Scan for the cell matching the given text and deliver its (x, y) coordinate at center. 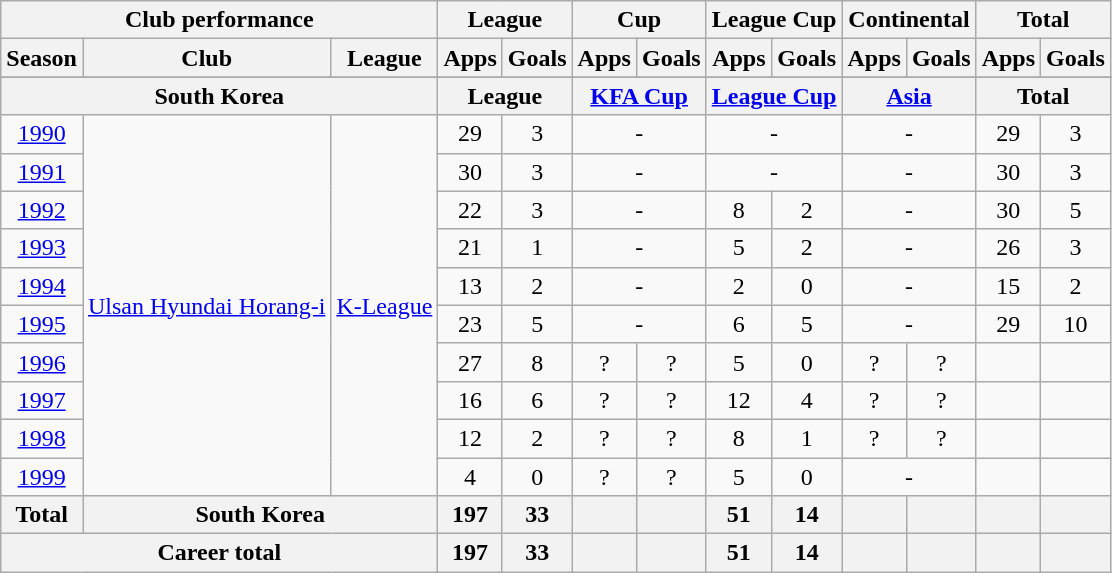
Asia (909, 96)
1993 (42, 248)
1996 (42, 362)
Club (206, 58)
K-League (384, 306)
10 (1076, 324)
Cup (639, 20)
26 (1008, 248)
1991 (42, 172)
16 (470, 400)
23 (470, 324)
Career total (220, 553)
22 (470, 210)
1990 (42, 134)
15 (1008, 286)
Season (42, 58)
Club performance (220, 20)
1998 (42, 438)
27 (470, 362)
1995 (42, 324)
1992 (42, 210)
Continental (909, 20)
1999 (42, 477)
13 (470, 286)
KFA Cup (639, 96)
Ulsan Hyundai Horang-i (206, 306)
1997 (42, 400)
21 (470, 248)
1994 (42, 286)
